From the cell containing the given text, extract its center point as (x, y) coordinate. 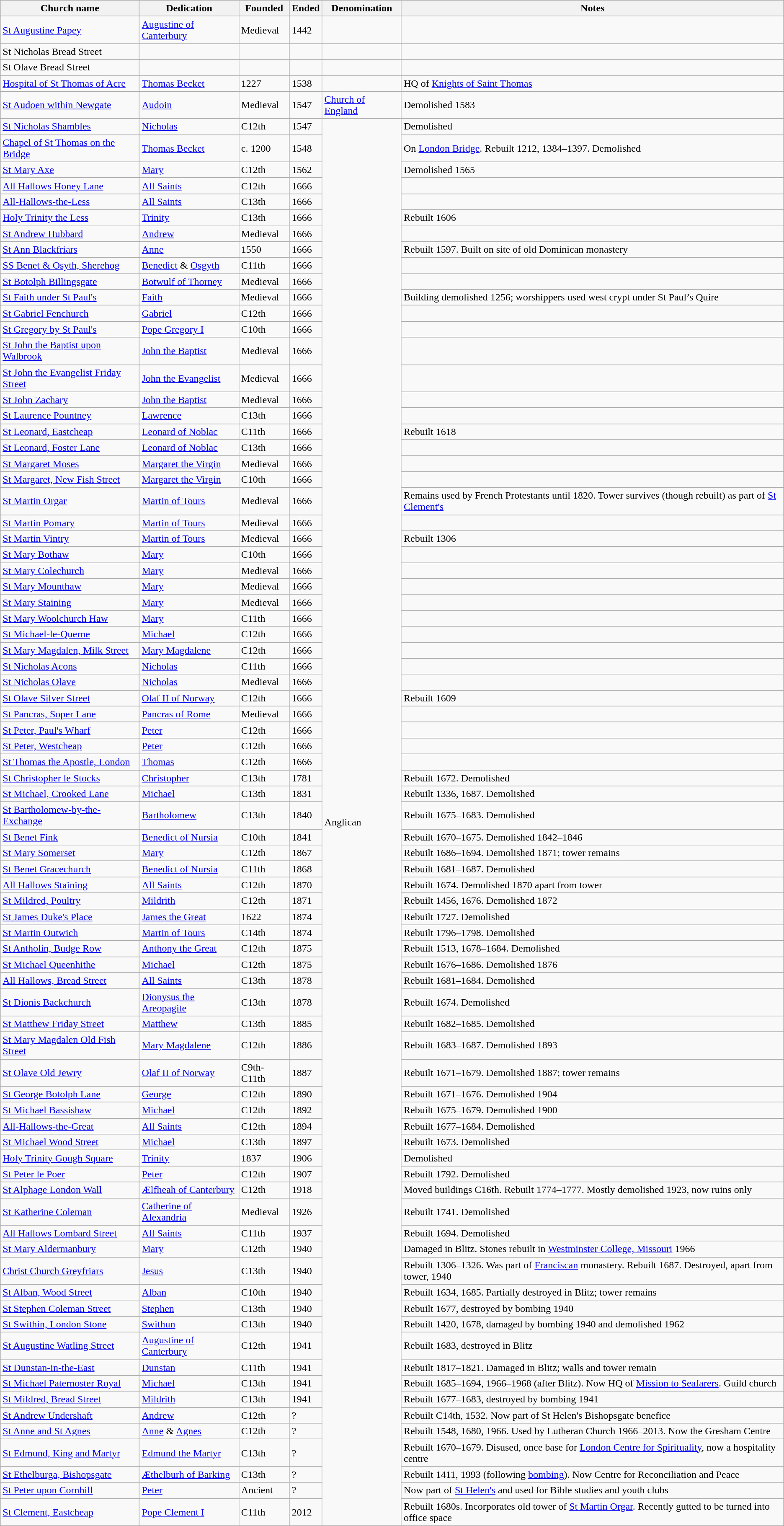
St Clement, Eastcheap (70, 1512)
Hospital of St Thomas of Acre (70, 83)
St Andrew Undershaft (70, 1415)
Rebuilt 1671–1679. Demolished 1887; tower remains (592, 1073)
St Mildred, Bread Street (70, 1399)
1886 (306, 1045)
Rebuilt 1676–1686. Demolished 1876 (592, 965)
St Audoen within Newgate (70, 105)
St Mary Magdalen Old Fish Street (70, 1045)
Christopher (189, 778)
Faith (189, 297)
Rebuilt 1670–1679. Disused, once base for London Centre for Spirituality, now a hospitality centre (592, 1453)
Alban (189, 1292)
Rebuilt 1673. Demolished (592, 1142)
St John the Baptist upon Walbrook (70, 351)
Holy Trinity the Less (70, 217)
2012 (306, 1512)
St Ethelburga, Bishopsgate (70, 1474)
Bartholomew (189, 815)
St Nicholas Acons (70, 666)
Holy Trinity Gough Square (70, 1158)
Rebuilt 1674. Demolished (592, 1002)
St Peter, Westcheap (70, 746)
St Faith under St Paul's (70, 297)
Anne (189, 250)
St Gregory by St Paul's (70, 329)
Rebuilt 1634, 1685. Partially destroyed in Blitz; tower remains (592, 1292)
1907 (306, 1174)
St Dunstan-in-the-East (70, 1367)
St Mary Woolchurch Haw (70, 618)
Ælfheah of Canterbury (189, 1190)
Church name (70, 8)
St Martin Vintry (70, 539)
St Mary Aldermanbury (70, 1249)
Rebuilt 1727. Demolished (592, 917)
1622 (264, 917)
St Benet Fink (70, 837)
Rebuilt 1683, destroyed in Blitz (592, 1346)
St Gabriel Fenchurch (70, 313)
C9th-C11th (264, 1073)
John the Evangelist (189, 378)
Moved buildings C16th. Rebuilt 1774–1777. Mostly demolished 1923, now ruins only (592, 1190)
Lawrence (189, 416)
1840 (306, 815)
1548 (306, 148)
Stephen (189, 1308)
C14th (264, 933)
Rebuilt 1420, 1678, damaged by bombing 1940 and demolished 1962 (592, 1324)
1926 (306, 1212)
St Peter le Poer (70, 1174)
1897 (306, 1142)
Rebuilt 1792. Demolished (592, 1174)
St Alphage London Wall (70, 1190)
Rebuilt 1686–1694. Demolished 1871; tower remains (592, 853)
St John Zachary (70, 400)
St Michael Wood Street (70, 1142)
Founded (264, 8)
Rebuilt 1597. Built on site of old Dominican monastery (592, 250)
St Swithin, London Stone (70, 1324)
Ended (306, 8)
Building demolished 1256; worshippers used west crypt under St Paul’s Quire (592, 297)
1841 (306, 837)
Rebuilt 1681–1684. Demolished (592, 980)
Thomas (189, 762)
St Michael Bassishaw (70, 1110)
Christ Church Greyfriars (70, 1270)
St Nicholas Bread Street (70, 52)
Botwulf of Thorney (189, 282)
St Mary Axe (70, 170)
1781 (306, 778)
St Peter, Paul's Wharf (70, 730)
St Mary Mounthaw (70, 587)
St Bartholomew-by-the-Exchange (70, 815)
1227 (264, 83)
Swithun (189, 1324)
1906 (306, 1158)
All Hallows Lombard Street (70, 1233)
Rebuilt 1681–1687. Demolished (592, 869)
St Nicholas Olave (70, 682)
1867 (306, 853)
George (189, 1094)
Chapel of St Thomas on the Bridge (70, 148)
Dunstan (189, 1367)
HQ of Knights of Saint Thomas (592, 83)
St Dionis Backchurch (70, 1002)
Catherine of Alexandria (189, 1212)
1937 (306, 1233)
Anthony the Great (189, 949)
Rebuilt 1609 (592, 698)
James the Great (189, 917)
Rebuilt 1606 (592, 217)
Benedict & Osgyth (189, 266)
SS Benet & Osyth, Sherehog (70, 266)
Ancient (264, 1490)
Rebuilt 1306–1326. Was part of Franciscan monastery. Rebuilt 1687. Destroyed, apart from tower, 1940 (592, 1270)
Damaged in Blitz. Stones rebuilt in Westminster College, Missouri 1966 (592, 1249)
St Andrew Hubbard (70, 233)
Denomination (362, 8)
Rebuilt 1677–1684. Demolished (592, 1126)
St Olave Old Jewry (70, 1073)
St George Botolph Lane (70, 1094)
St Mary Bothaw (70, 555)
Rebuilt 1675–1679. Demolished 1900 (592, 1110)
St Mary Magdalen, Milk Street (70, 650)
1550 (264, 250)
St Michael-le-Querne (70, 634)
St Benet Gracechurch (70, 869)
St Leonard, Eastcheap (70, 432)
1868 (306, 869)
St Michael, Crooked Lane (70, 794)
St Katherine Coleman (70, 1212)
St Michael Paternoster Royal (70, 1384)
St Peter upon Cornhill (70, 1490)
Anne & Agnes (189, 1431)
1562 (306, 170)
St Mary Colechurch (70, 571)
1442 (306, 30)
Dedication (189, 8)
St Mary Somerset (70, 853)
Gabriel (189, 313)
St Botolph Billingsgate (70, 282)
St Michael Queenhithe (70, 965)
St Martin Outwich (70, 933)
Rebuilt 1675–1683. Demolished (592, 815)
Demolished 1565 (592, 170)
Matthew (189, 1024)
Rebuilt 1674. Demolished 1870 apart from tower (592, 885)
St Antholin, Budge Row (70, 949)
Rebuilt 1677, destroyed by bombing 1940 (592, 1308)
St Laurence Pountney (70, 416)
St Augustine Watling Street (70, 1346)
Rebuilt 1694. Demolished (592, 1233)
St Olave Silver Street (70, 698)
1871 (306, 901)
St Martin Pomary (70, 522)
1894 (306, 1126)
St Pancras, Soper Lane (70, 714)
1837 (264, 1158)
Now part of St Helen's and used for Bible studies and youth clubs (592, 1490)
St Stephen Coleman Street (70, 1308)
St Edmund, King and Martyr (70, 1453)
Rebuilt 1685–1694, 1966–1968 (after Blitz). Now HQ of Mission to Seafarers. Guild church (592, 1384)
Notes (592, 8)
1885 (306, 1024)
Rebuilt 1671–1676. Demolished 1904 (592, 1094)
St Mary Staining (70, 603)
Rebuilt 1683–1687. Demolished 1893 (592, 1045)
1538 (306, 83)
Rebuilt 1548, 1680, 1966. Used by Lutheran Church 1966–2013. Now the Gresham Centre (592, 1431)
All-Hallows-the-Great (70, 1126)
Rebuilt 1456, 1676. Demolished 1872 (592, 901)
Pope Clement I (189, 1512)
Rebuilt 1306 (592, 539)
St Thomas the Apostle, London (70, 762)
St Christopher le Stocks (70, 778)
All-Hallows-the-Less (70, 202)
Pancras of Rome (189, 714)
Dionysus the Areopagite (189, 1002)
1887 (306, 1073)
1890 (306, 1094)
1831 (306, 794)
St Margaret, New Fish Street (70, 479)
All Hallows, Bread Street (70, 980)
Rebuilt 1336, 1687. Demolished (592, 794)
St Margaret Moses (70, 463)
Edmund the Martyr (189, 1453)
1870 (306, 885)
Rebuilt 1670–1675. Demolished 1842–1846 (592, 837)
Church of England (362, 105)
Pope Gregory I (189, 329)
St Olave Bread Street (70, 67)
Rebuilt 1680s. Incorporates old tower of St Martin Orgar. Recently gutted to be turned into office space (592, 1512)
St Leonard, Foster Lane (70, 447)
St Ann Blackfriars (70, 250)
1892 (306, 1110)
St Martin Orgar (70, 501)
On London Bridge. Rebuilt 1212, 1384–1397. Demolished (592, 148)
Jesus (189, 1270)
All Hallows Honey Lane (70, 186)
St Mildred, Poultry (70, 901)
Rebuilt 1741. Demolished (592, 1212)
St James Duke's Place (70, 917)
St John the Evangelist Friday Street (70, 378)
St Matthew Friday Street (70, 1024)
Rebuilt 1672. Demolished (592, 778)
Anglican (362, 822)
c. 1200 (264, 148)
Rebuilt 1817–1821. Damaged in Blitz; walls and tower remain (592, 1367)
Rebuilt 1513, 1678–1684. Demolished (592, 949)
Rebuilt 1682–1685. Demolished (592, 1024)
St Alban, Wood Street (70, 1292)
All Hallows Staining (70, 885)
St Nicholas Shambles (70, 127)
1918 (306, 1190)
Audoin (189, 105)
Rebuilt 1411, 1993 (following bombing). Now Centre for Reconciliation and Peace (592, 1474)
Rebuilt 1796–1798. Demolished (592, 933)
St Anne and St Agnes (70, 1431)
Demolished 1583 (592, 105)
St Augustine Papey (70, 30)
Remains used by French Protestants until 1820. Tower survives (though rebuilt) as part of St Clement's (592, 501)
Rebuilt 1618 (592, 432)
Rebuilt C14th, 1532. Now part of St Helen's Bishopsgate benefice (592, 1415)
Æthelburh of Barking (189, 1474)
Rebuilt 1677–1683, destroyed by bombing 1941 (592, 1399)
